Pinpoint the cell where the given text exists, returning its (X, Y) midpoint coordinate. 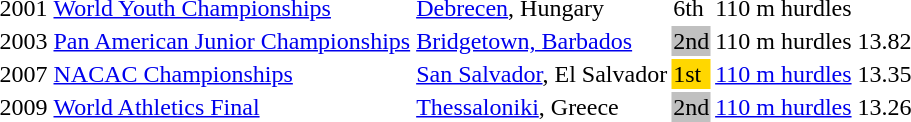
Pan American Junior Championships (232, 41)
NACAC Championships (232, 74)
World Athletics Final (232, 107)
San Salvador, El Salvador (542, 74)
1st (692, 74)
Bridgetown, Barbados (542, 41)
Thessaloniki, Greece (542, 107)
